Return [X, Y] of the center of cell containing provided text 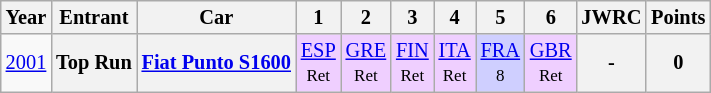
0 [678, 63]
2001 [26, 63]
Top Run [94, 63]
JWRC [612, 17]
Entrant [94, 17]
FINRet [412, 63]
GRERet [366, 63]
1 [318, 17]
5 [500, 17]
- [612, 63]
Fiat Punto S1600 [216, 63]
3 [412, 17]
Car [216, 17]
ITARet [455, 63]
GBRRet [551, 63]
6 [551, 17]
4 [455, 17]
ESPRet [318, 63]
2 [366, 17]
Year [26, 17]
Points [678, 17]
FRA8 [500, 63]
